Return [x, y] of the center of cell containing provided text 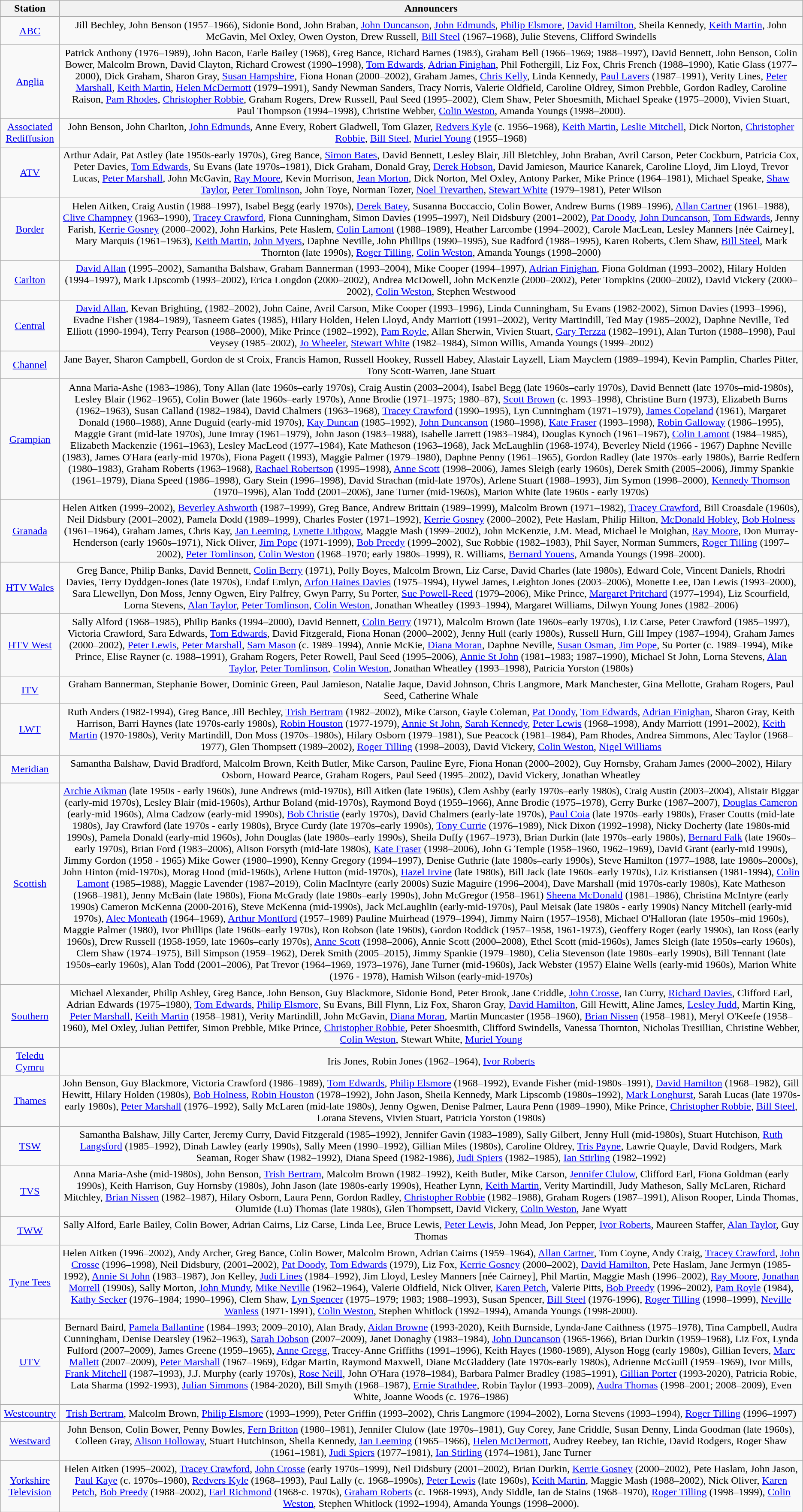
ABC [30, 31]
ITV [30, 690]
Central [30, 325]
Westward [30, 1441]
ATV [30, 172]
Iris Jones, Robin Jones (1962–1964), Ivor Roberts [432, 1061]
Granada [30, 531]
TVS [30, 1191]
TWW [30, 1231]
Scottish [30, 884]
Carlton [30, 280]
Channel [30, 365]
Associated Rediffusion [30, 133]
Grampian [30, 439]
Station [30, 9]
Teledu Cymru [30, 1061]
Announcers [432, 9]
Border [30, 229]
LWT [30, 729]
TSW [30, 1146]
Anglia [30, 82]
Westcountry [30, 1413]
Meridian [30, 769]
Thames [30, 1101]
UTV [30, 1362]
Yorkshire Television [30, 1486]
Southern [30, 1016]
Tyne Tees [30, 1282]
HTV Wales [30, 588]
HTV West [30, 645]
